Locate the cell with the specified text and output its (x, y) center coordinate. 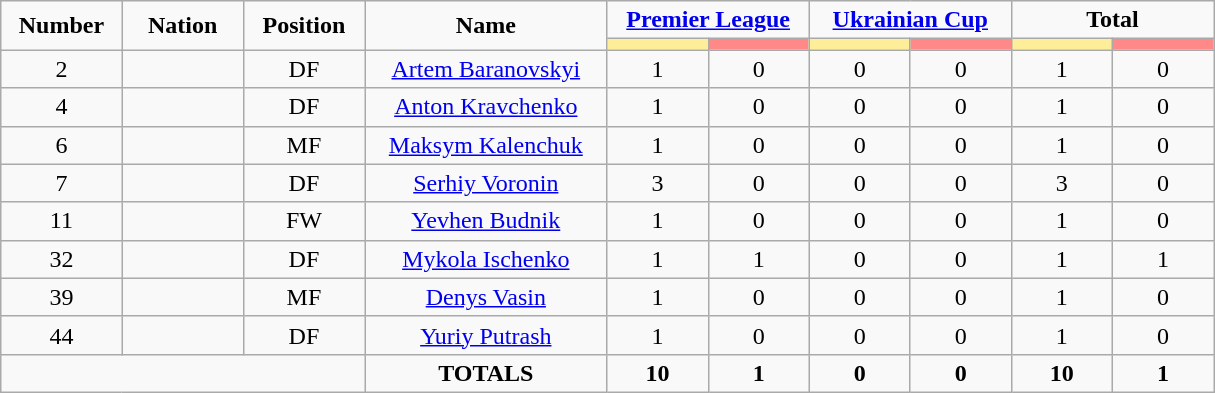
Yuriy Putrash (486, 335)
Anton Kravchenko (486, 107)
Serhiy Voronin (486, 183)
Name (486, 26)
Mykola Ischenko (486, 259)
Number (62, 26)
Yevhen Budnik (486, 221)
44 (62, 335)
4 (62, 107)
FW (304, 221)
Total (1112, 20)
32 (62, 259)
Denys Vasin (486, 297)
Ukrainian Cup (910, 20)
11 (62, 221)
Artem Baranovskyi (486, 69)
39 (62, 297)
2 (62, 69)
Nation (182, 26)
Position (304, 26)
Premier League (708, 20)
6 (62, 145)
7 (62, 183)
TOTALS (486, 373)
Maksym Kalenchuk (486, 145)
